Provide the (X, Y) coordinate of the cell's center where the given text is located.  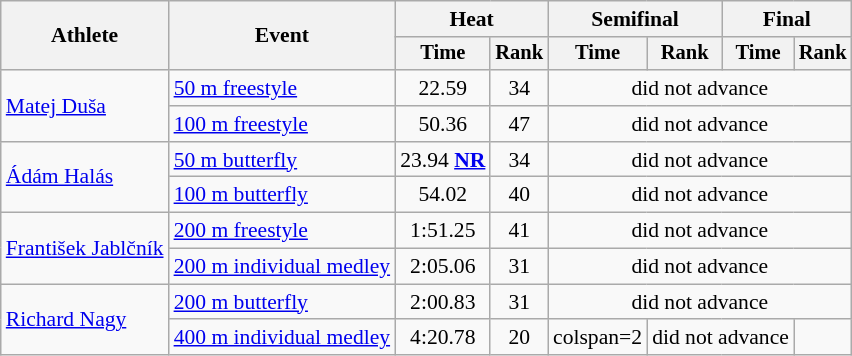
41 (519, 231)
100 m freestyle (282, 124)
František Jablčník (85, 248)
40 (519, 195)
200 m butterfly (282, 302)
Event (282, 36)
Heat (472, 19)
Ádám Halás (85, 178)
2:00.83 (442, 302)
54.02 (442, 195)
20 (519, 338)
200 m freestyle (282, 231)
Athlete (85, 36)
colspan=2 (598, 338)
50 m butterfly (282, 160)
50 m freestyle (282, 88)
47 (519, 124)
2:05.06 (442, 267)
1:51.25 (442, 231)
50.36 (442, 124)
400 m individual medley (282, 338)
Matej Duša (85, 106)
Semifinal (635, 19)
Richard Nagy (85, 320)
23.94 NR (442, 160)
4:20.78 (442, 338)
Final (786, 19)
100 m butterfly (282, 195)
22.59 (442, 88)
200 m individual medley (282, 267)
